Determine the (X, Y) coordinate at the center of the cell enclosing the given text.  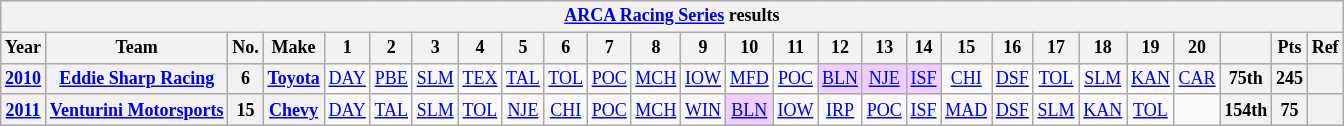
Pts (1290, 48)
2011 (24, 110)
3 (435, 48)
2 (391, 48)
5 (523, 48)
14 (924, 48)
Team (136, 48)
MFD (749, 78)
CAR (1197, 78)
17 (1056, 48)
Eddie Sharp Racing (136, 78)
75 (1290, 110)
Year (24, 48)
20 (1197, 48)
Venturini Motorsports (136, 110)
12 (840, 48)
18 (1103, 48)
13 (884, 48)
4 (480, 48)
ARCA Racing Series results (672, 16)
Toyota (294, 78)
16 (1013, 48)
11 (796, 48)
8 (656, 48)
19 (1151, 48)
IRP (840, 110)
No. (246, 48)
Ref (1325, 48)
Make (294, 48)
75th (1246, 78)
WIN (704, 110)
7 (609, 48)
PBE (391, 78)
154th (1246, 110)
1 (347, 48)
9 (704, 48)
245 (1290, 78)
MAD (966, 110)
Chevy (294, 110)
10 (749, 48)
TEX (480, 78)
2010 (24, 78)
